Determine the [x, y] coordinate at the center of the cell enclosing the given text.  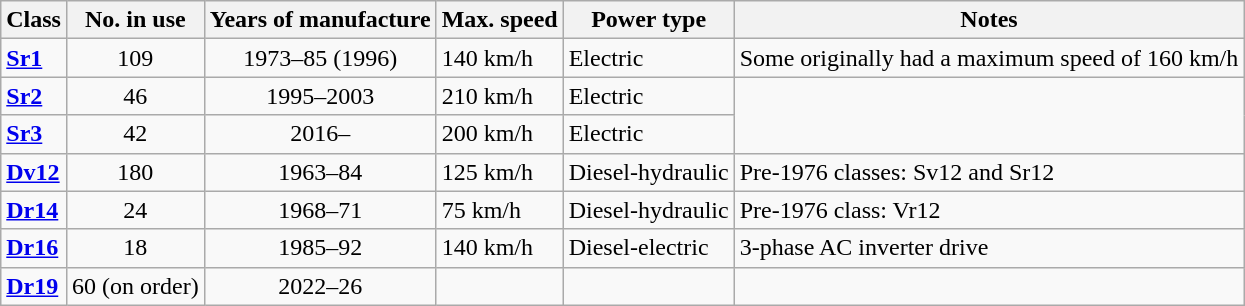
Dv12 [34, 172]
1995–2003 [320, 96]
Max. speed [500, 20]
Some originally had a maximum speed of 160 km/h [989, 58]
75 km/h [500, 210]
Notes [989, 20]
Sr2 [34, 96]
Pre-1976 class: Vr12 [989, 210]
1973–85 (1996) [320, 58]
210 km/h [500, 96]
Dr16 [34, 248]
Sr1 [34, 58]
1963–84 [320, 172]
Dr14 [34, 210]
Years of manufacture [320, 20]
2022–26 [320, 286]
Class [34, 20]
Diesel-electric [648, 248]
24 [135, 210]
60 (on order) [135, 286]
2016– [320, 134]
18 [135, 248]
Pre-1976 classes: Sv12 and Sr12 [989, 172]
No. in use [135, 20]
125 km/h [500, 172]
1985–92 [320, 248]
Sr3 [34, 134]
46 [135, 96]
3-phase AC inverter drive [989, 248]
200 km/h [500, 134]
42 [135, 134]
Dr19 [34, 286]
Power type [648, 20]
1968–71 [320, 210]
109 [135, 58]
180 [135, 172]
